Provide the [X, Y] coordinate of the cell's center where the given text is located.  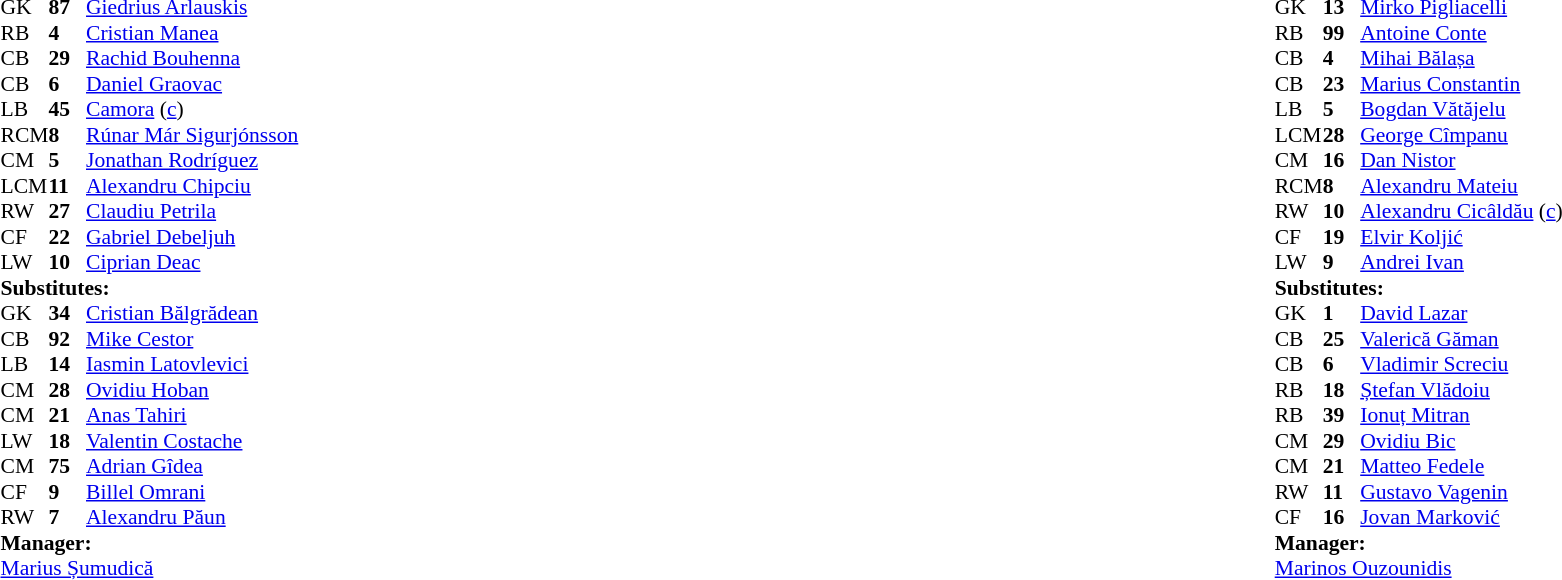
Jonathan Rodríguez [192, 161]
34 [67, 313]
22 [67, 237]
39 [1342, 415]
Cristian Bălgrădean [192, 313]
Adrian Gîdea [192, 467]
Valentin Costache [192, 441]
Daniel Graovac [192, 84]
19 [1342, 237]
Camora (c) [192, 109]
1 [1342, 313]
Gabriel Debeljuh [192, 237]
Alexandru Chipciu [192, 186]
27 [67, 211]
Ciprian Deac [192, 263]
Claudiu Petrila [192, 211]
75 [67, 467]
Anas Tahiri [192, 415]
Ovidiu Hoban [192, 390]
Manager: [149, 543]
Rachid Bouhenna [192, 59]
Rúnar Már Sigurjónsson [192, 135]
Substitutes: [149, 288]
99 [1342, 33]
92 [67, 339]
23 [1342, 84]
45 [67, 109]
25 [1342, 339]
Iasmin Latovlevici [192, 365]
Billel Omrani [192, 492]
14 [67, 365]
Alexandru Păun [192, 517]
7 [67, 517]
Cristian Manea [192, 33]
Mike Cestor [192, 339]
